Detect which cell encompasses the target text, then output its (X, Y) center coordinate. 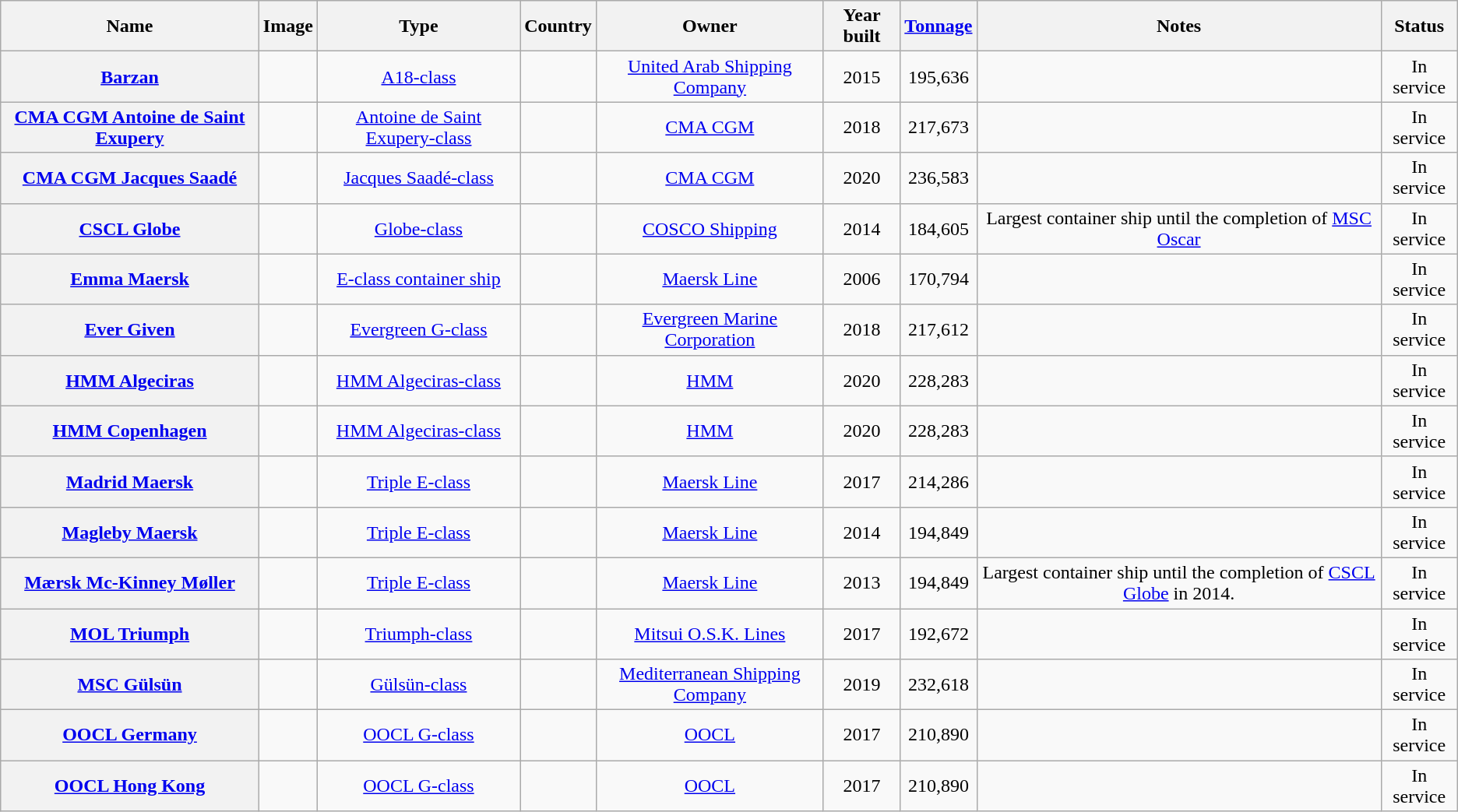
Triumph-class (418, 634)
2006 (861, 279)
Ever Given (130, 330)
195,636 (939, 76)
Magleby Maersk (130, 533)
Notes (1179, 26)
E-class container ship (418, 279)
A18-class (418, 76)
United Arab Shipping Company (710, 76)
Antoine de Saint Exupery-class (418, 128)
2015 (861, 76)
OOCL Hong Kong (130, 786)
CMA CGM Antoine de Saint Exupery (130, 128)
Mærsk Mc-Kinney Møller (130, 582)
Owner (710, 26)
CSCL Globe (130, 229)
232,618 (939, 685)
Year built (861, 26)
170,794 (939, 279)
Emma Maersk (130, 279)
Status (1419, 26)
Evergreen Marine Corporation (710, 330)
Barzan (130, 76)
Jacques Saadé-class (418, 178)
Largest container ship until the completion of MSC Oscar (1179, 229)
Mediterranean Shipping Company (710, 685)
CMA CGM Jacques Saadé (130, 178)
Gülsün-class (418, 685)
OOCL Germany (130, 735)
Type (418, 26)
Globe-class (418, 229)
Image (288, 26)
Madrid Maersk (130, 481)
COSCO Shipping (710, 229)
MOL Triumph (130, 634)
Name (130, 26)
2013 (861, 582)
192,672 (939, 634)
Tonnage (939, 26)
214,286 (939, 481)
HMM Algeciras (130, 380)
2019 (861, 685)
Mitsui O.S.K. Lines (710, 634)
Evergreen G-class (418, 330)
HMM Copenhagen (130, 431)
217,673 (939, 128)
217,612 (939, 330)
MSC Gülsün (130, 685)
184,605 (939, 229)
236,583 (939, 178)
Largest container ship until the completion of CSCL Globe in 2014. (1179, 582)
Country (558, 26)
